Locate the cell with the specified text and output its [x, y] center coordinate. 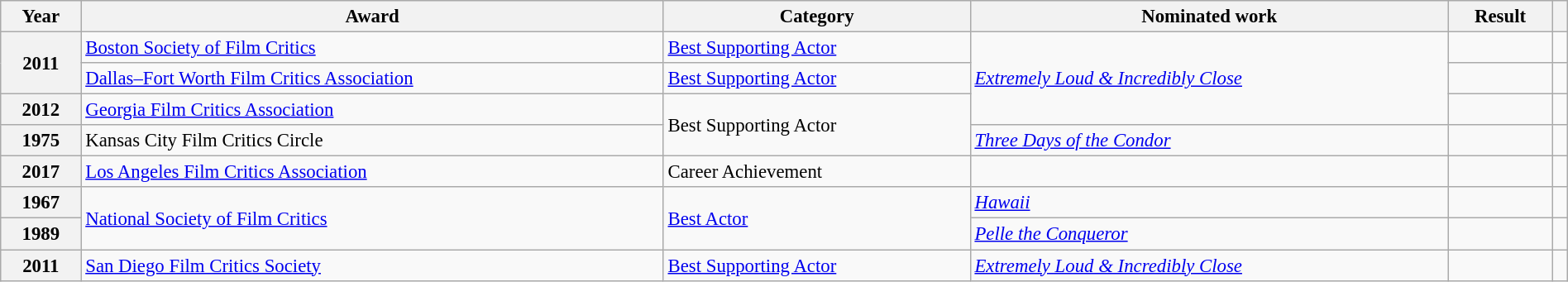
1967 [41, 203]
1989 [41, 234]
2017 [41, 172]
National Society of Film Critics [372, 218]
Result [1500, 17]
Category [817, 17]
Three Days of the Condor [1209, 141]
2012 [41, 110]
Career Achievement [817, 172]
Award [372, 17]
Los Angeles Film Critics Association [372, 172]
Boston Society of Film Critics [372, 48]
Hawaii [1209, 203]
San Diego Film Critics Society [372, 265]
Best Actor [817, 218]
Year [41, 17]
1975 [41, 141]
Dallas–Fort Worth Film Critics Association [372, 79]
Kansas City Film Critics Circle [372, 141]
Nominated work [1209, 17]
Georgia Film Critics Association [372, 110]
Pelle the Conqueror [1209, 234]
